Output the (x, y) coordinate of the center of the cell containing the given text.  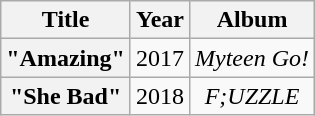
Title (66, 20)
2017 (160, 58)
"Amazing" (66, 58)
2018 (160, 96)
F;UZZLE (252, 96)
Album (252, 20)
Myteen Go! (252, 58)
Year (160, 20)
"She Bad" (66, 96)
